Search for the cell housing the specified text and yield its (x, y) center coordinate. 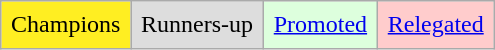
Champions (66, 25)
Runners-up (198, 25)
Promoted (320, 25)
Relegated (436, 25)
